Scan for the cell matching the given text and deliver its (X, Y) coordinate at center. 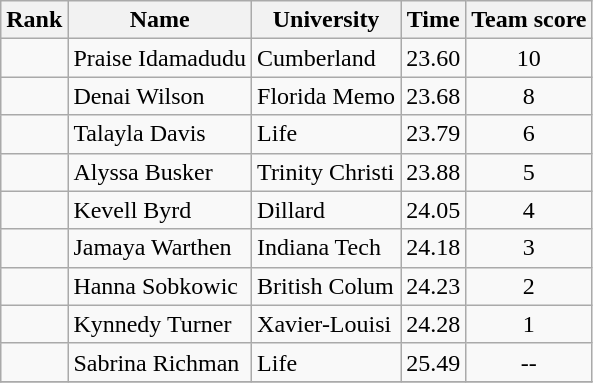
Xavier-Louisi (326, 324)
8 (529, 96)
Dillard (326, 210)
Alyssa Busker (160, 172)
Talayla Davis (160, 134)
Name (160, 20)
6 (529, 134)
10 (529, 58)
24.18 (434, 248)
Kynnedy Turner (160, 324)
4 (529, 210)
25.49 (434, 362)
Time (434, 20)
Praise Idamadudu (160, 58)
Cumberland (326, 58)
Team score (529, 20)
23.88 (434, 172)
23.79 (434, 134)
University (326, 20)
24.05 (434, 210)
Sabrina Richman (160, 362)
23.68 (434, 96)
Trinity Christi (326, 172)
British Colum (326, 286)
Florida Memo (326, 96)
Rank (34, 20)
1 (529, 324)
Indiana Tech (326, 248)
23.60 (434, 58)
-- (529, 362)
5 (529, 172)
3 (529, 248)
2 (529, 286)
Denai Wilson (160, 96)
Jamaya Warthen (160, 248)
Hanna Sobkowic (160, 286)
Kevell Byrd (160, 210)
24.23 (434, 286)
24.28 (434, 324)
